Search for the cell housing the specified text and yield its [X, Y] center coordinate. 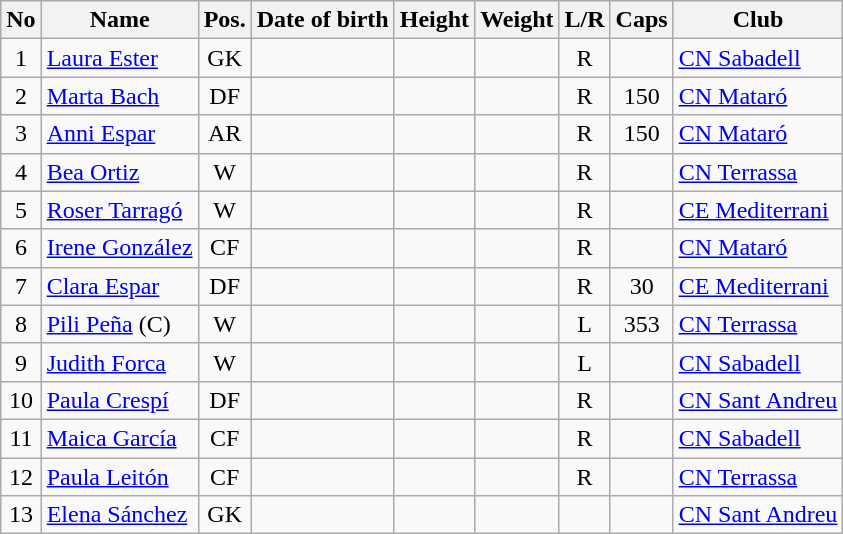
Elena Sánchez [120, 515]
11 [21, 438]
Paula Leitón [120, 477]
5 [21, 210]
Height [434, 20]
7 [21, 286]
Judith Forca [120, 362]
L/R [584, 20]
Weight [517, 20]
12 [21, 477]
Clara Espar [120, 286]
Marta Bach [120, 96]
AR [224, 134]
Bea Ortiz [120, 172]
8 [21, 324]
Date of birth [322, 20]
Name [120, 20]
Pili Peña (C) [120, 324]
2 [21, 96]
Anni Espar [120, 134]
10 [21, 400]
6 [21, 248]
30 [642, 286]
Paula Crespí [120, 400]
13 [21, 515]
9 [21, 362]
Irene González [120, 248]
Caps [642, 20]
Pos. [224, 20]
3 [21, 134]
1 [21, 58]
Maica García [120, 438]
No [21, 20]
4 [21, 172]
Roser Tarragó [120, 210]
Laura Ester [120, 58]
353 [642, 324]
Club [758, 20]
